Provide the (x, y) coordinate of the cell's center where the given text is located.  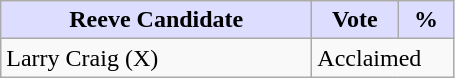
Acclaimed (383, 58)
Reeve Candidate (156, 20)
% (426, 20)
Vote (355, 20)
Larry Craig (X) (156, 58)
